From the cell containing the given text, extract its center point as [X, Y] coordinate. 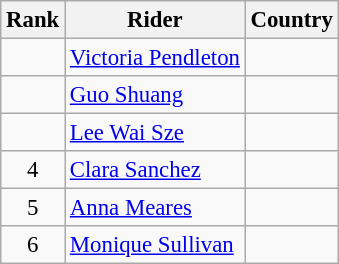
6 [33, 245]
Country [292, 20]
4 [33, 170]
5 [33, 208]
Victoria Pendleton [156, 58]
Rank [33, 20]
Clara Sanchez [156, 170]
Guo Shuang [156, 95]
Rider [156, 20]
Lee Wai Sze [156, 133]
Anna Meares [156, 208]
Monique Sullivan [156, 245]
